Scan for the cell matching the given text and deliver its (x, y) coordinate at center. 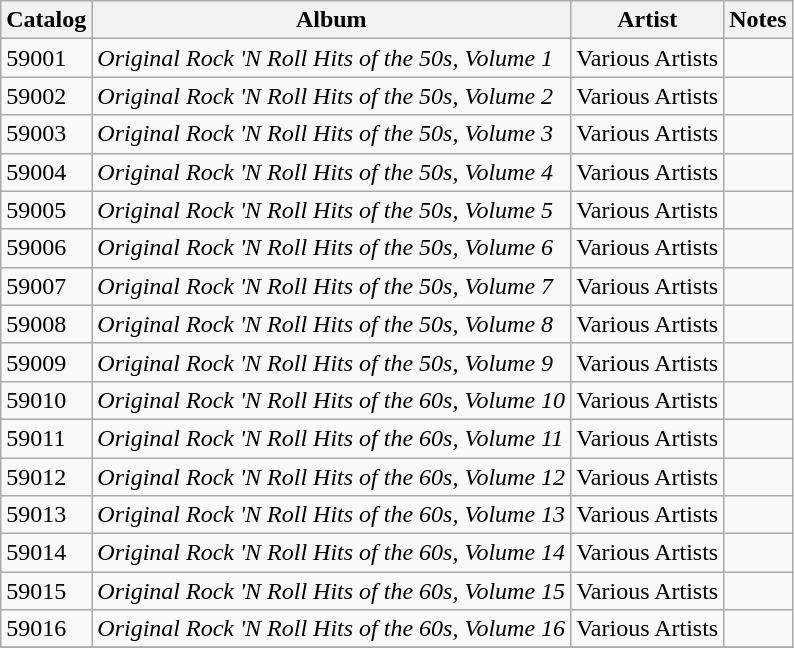
Catalog (46, 20)
59004 (46, 172)
59002 (46, 96)
Original Rock 'N Roll Hits of the 50s, Volume 4 (332, 172)
Original Rock 'N Roll Hits of the 60s, Volume 11 (332, 438)
Original Rock 'N Roll Hits of the 50s, Volume 6 (332, 248)
59014 (46, 553)
59005 (46, 210)
Original Rock 'N Roll Hits of the 60s, Volume 10 (332, 400)
Original Rock 'N Roll Hits of the 50s, Volume 8 (332, 324)
59011 (46, 438)
Original Rock 'N Roll Hits of the 50s, Volume 5 (332, 210)
59007 (46, 286)
Album (332, 20)
Original Rock 'N Roll Hits of the 50s, Volume 3 (332, 134)
59008 (46, 324)
Original Rock 'N Roll Hits of the 60s, Volume 14 (332, 553)
59015 (46, 591)
Original Rock 'N Roll Hits of the 60s, Volume 12 (332, 477)
Original Rock 'N Roll Hits of the 60s, Volume 16 (332, 629)
Original Rock 'N Roll Hits of the 50s, Volume 1 (332, 58)
59012 (46, 477)
Artist (648, 20)
59013 (46, 515)
59001 (46, 58)
Original Rock 'N Roll Hits of the 60s, Volume 13 (332, 515)
Original Rock 'N Roll Hits of the 50s, Volume 9 (332, 362)
59009 (46, 362)
Notes (758, 20)
Original Rock 'N Roll Hits of the 50s, Volume 7 (332, 286)
59006 (46, 248)
59003 (46, 134)
Original Rock 'N Roll Hits of the 50s, Volume 2 (332, 96)
Original Rock 'N Roll Hits of the 60s, Volume 15 (332, 591)
59016 (46, 629)
59010 (46, 400)
